Pinpoint the cell where the given text exists, returning its (x, y) midpoint coordinate. 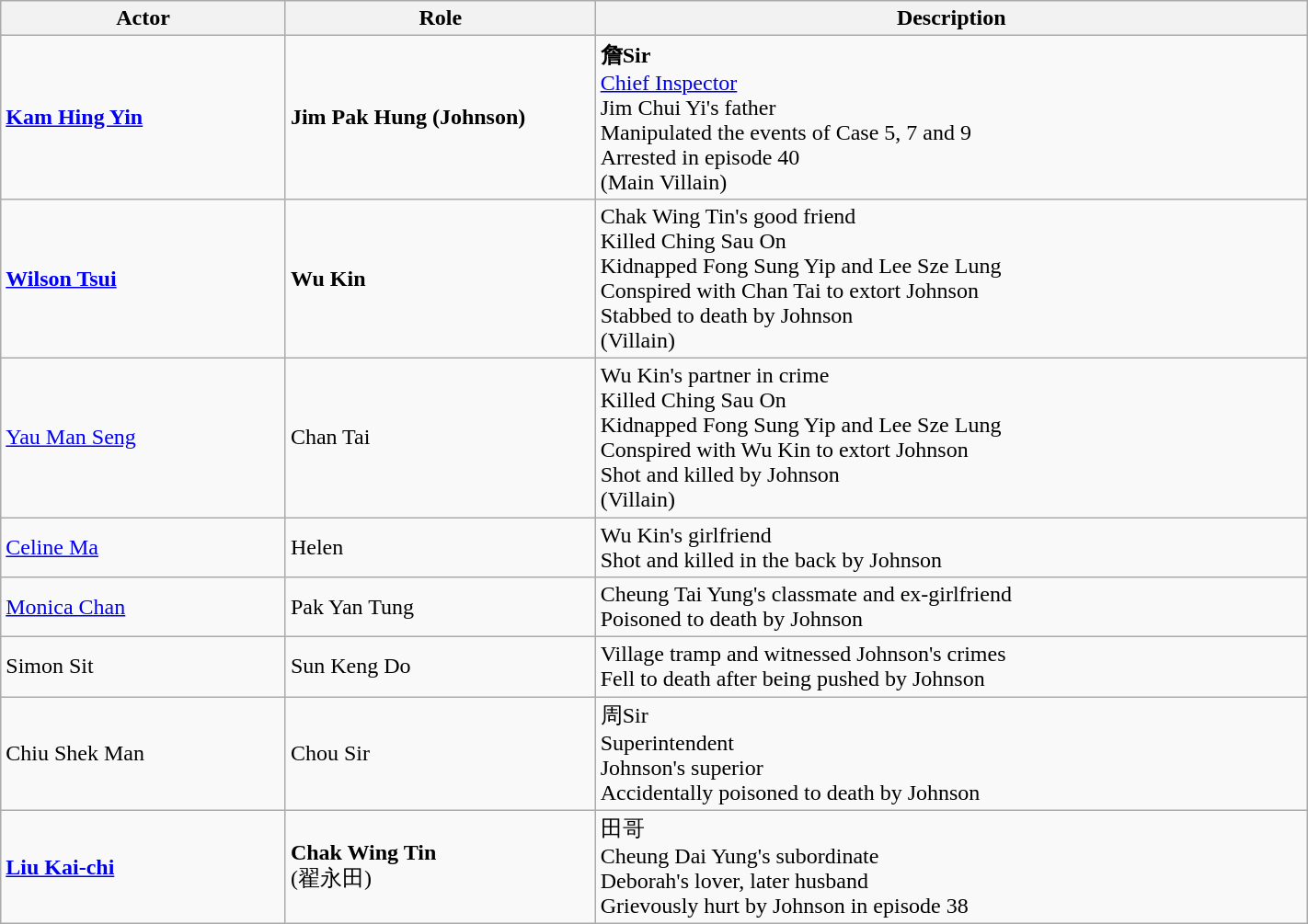
Wu Kin's girlfriendShot and killed in the back by Johnson (951, 546)
詹SirChief InspectorJim Chui Yi's fatherManipulated the events of Case 5, 7 and 9Arrested in episode 40(Main Villain) (951, 118)
Chak Wing Tin(翟永田) (440, 867)
Jim Pak Hung (Johnson) (440, 118)
Chou Sir (440, 754)
Wu Kin (440, 278)
Monica Chan (143, 607)
周SirSuperintendentJohnson's superior Accidentally poisoned to death by Johnson (951, 754)
Helen (440, 546)
Village tramp and witnessed Johnson's crimesFell to death after being pushed by Johnson (951, 667)
Liu Kai-chi (143, 867)
Kam Hing Yin (143, 118)
Celine Ma (143, 546)
Chiu Shek Man (143, 754)
Role (440, 18)
Chan Tai (440, 438)
Description (951, 18)
Actor (143, 18)
Wilson Tsui (143, 278)
Cheung Tai Yung's classmate and ex-girlfriendPoisoned to death by Johnson (951, 607)
田哥Cheung Dai Yung's subordinateDeborah's lover, later husbandGrievously hurt by Johnson in episode 38 (951, 867)
Sun Keng Do (440, 667)
Pak Yan Tung (440, 607)
Yau Man Seng (143, 438)
Simon Sit (143, 667)
